Determine the [x, y] coordinate at the center of the cell enclosing the given text.  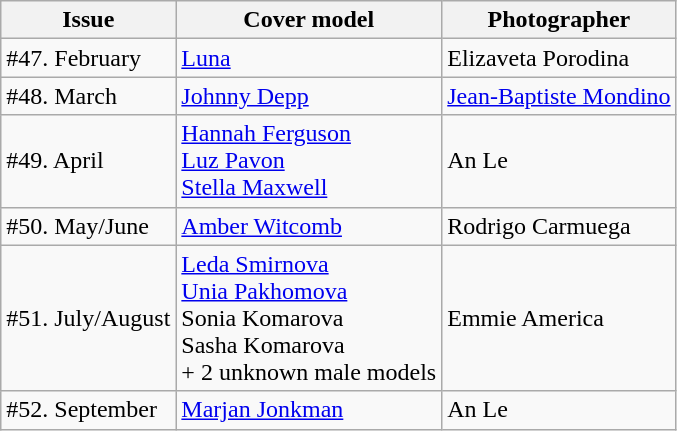
Jean-Baptiste Mondino [559, 96]
Leda SmirnovaUnia PakhomovaSonia KomarovaSasha Komarova + 2 unknown male models [309, 318]
Issue [88, 20]
Emmie America [559, 318]
Rodrigo Carmuega [559, 226]
Cover model [309, 20]
Hannah FergusonLuz PavonStella Maxwell [309, 161]
#51. July/August [88, 318]
#52. September [88, 410]
#48. March [88, 96]
Marjan Jonkman [309, 410]
Luna [309, 58]
#50. May/June [88, 226]
#49. April [88, 161]
Photographer [559, 20]
Johnny Depp [309, 96]
Amber Witcomb [309, 226]
#47. February [88, 58]
Elizaveta Porodina [559, 58]
